For the text-containing cell, return its midpoint in [x, y] coordinate format. 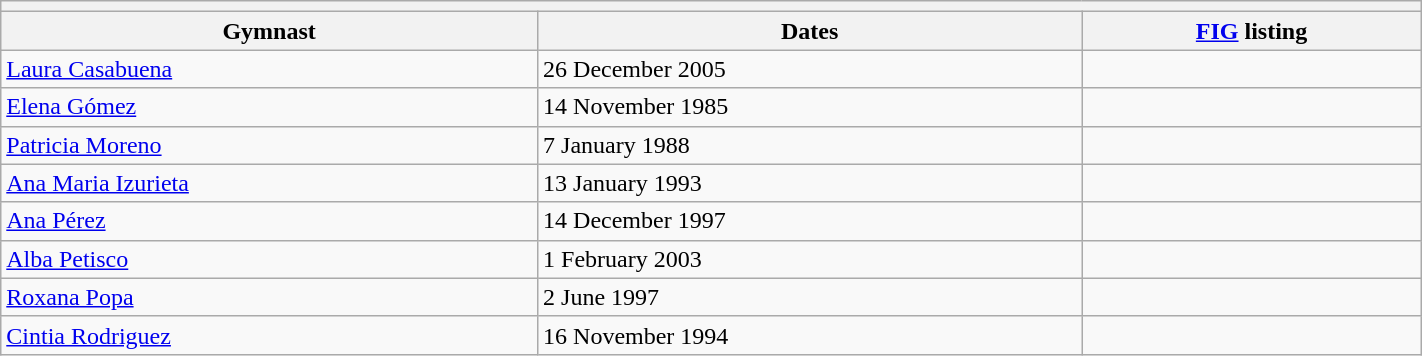
2 June 1997 [810, 297]
14 December 1997 [810, 221]
13 January 1993 [810, 183]
Roxana Popa [270, 297]
Gymnast [270, 31]
Patricia Moreno [270, 145]
Alba Petisco [270, 259]
Ana Maria Izurieta [270, 183]
14 November 1985 [810, 107]
Elena Gómez [270, 107]
Dates [810, 31]
16 November 1994 [810, 335]
26 December 2005 [810, 69]
Cintia Rodriguez [270, 335]
Ana Pérez [270, 221]
Laura Casabuena [270, 69]
7 January 1988 [810, 145]
FIG listing [1252, 31]
1 February 2003 [810, 259]
